Search for the cell housing the specified text and yield its (X, Y) center coordinate. 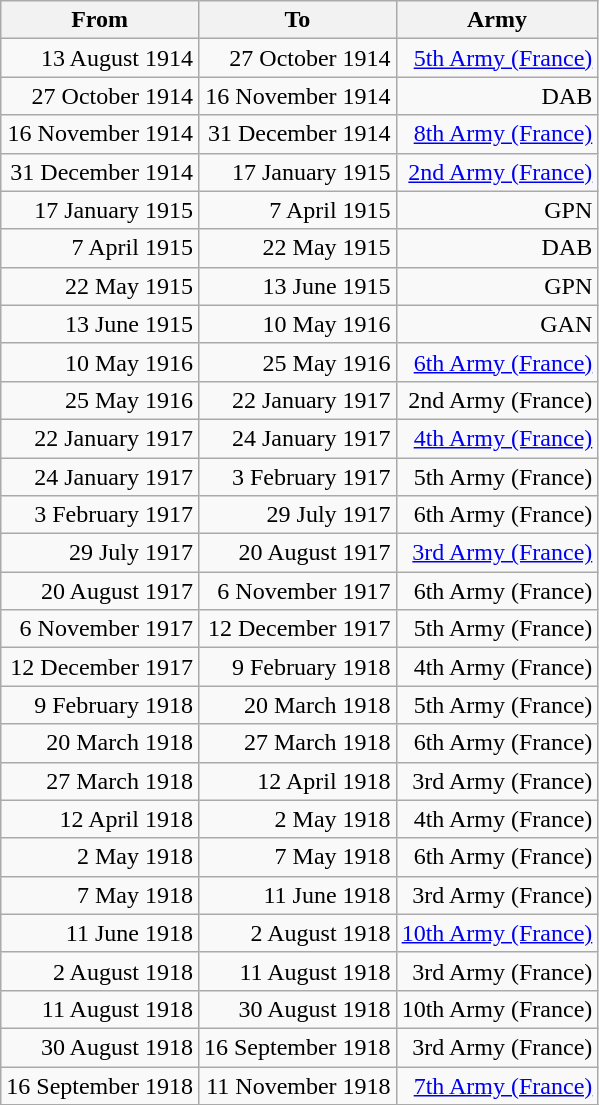
11 November 1918 (297, 1085)
From (100, 20)
7th Army (France) (497, 1085)
8th Army (France) (497, 134)
13 August 1914 (100, 58)
Army (497, 20)
To (297, 20)
GAN (497, 324)
